Return the [x, y] coordinate for the center point of the cell that contains the specified text.  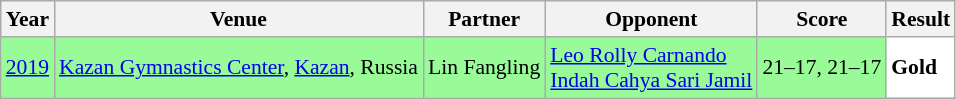
Partner [484, 19]
Score [822, 19]
Gold [920, 68]
Kazan Gymnastics Center, Kazan, Russia [238, 68]
Opponent [651, 19]
2019 [28, 68]
21–17, 21–17 [822, 68]
Result [920, 19]
Year [28, 19]
Leo Rolly Carnando Indah Cahya Sari Jamil [651, 68]
Lin Fangling [484, 68]
Venue [238, 19]
